Provide the [X, Y] coordinate of the cell's center where the given text is located.  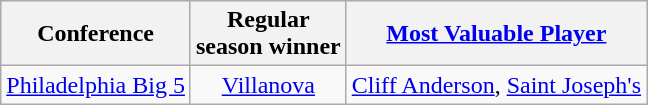
Conference [96, 34]
Cliff Anderson, Saint Joseph's [496, 85]
Philadelphia Big 5 [96, 85]
Most Valuable Player [496, 34]
Villanova [268, 85]
Regular season winner [268, 34]
